Determine the [x, y] coordinate at the center of the cell enclosing the given text.  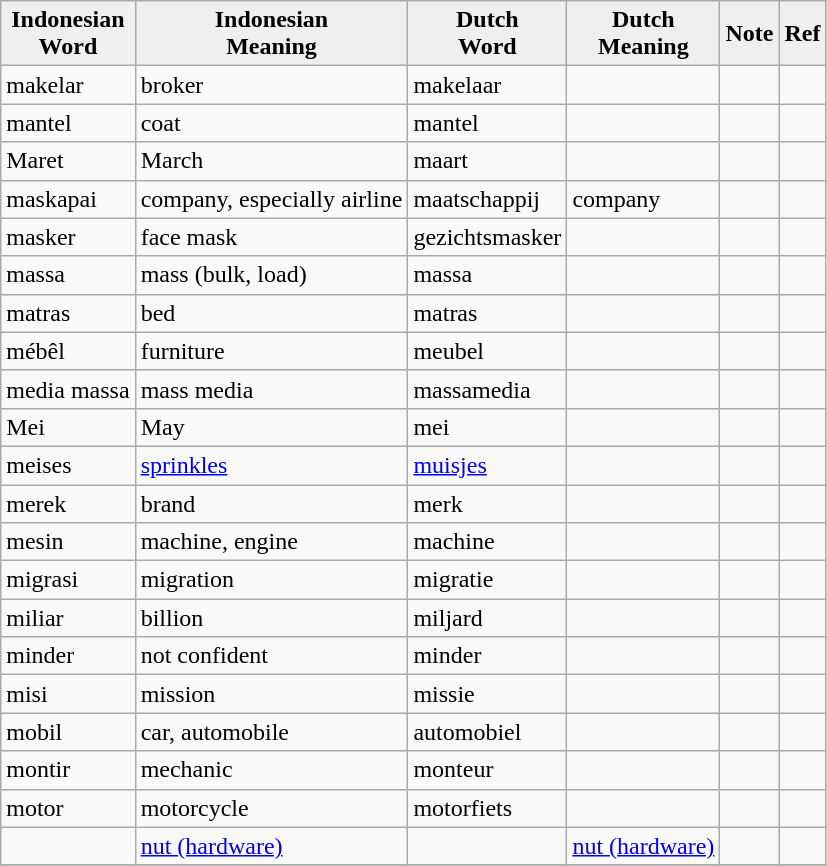
brand [272, 503]
Indonesian Meaning [272, 34]
machine [488, 542]
coat [272, 123]
monteur [488, 770]
mesin [68, 542]
mission [272, 694]
mébêl [68, 351]
Mei [68, 427]
mass media [272, 389]
mechanic [272, 770]
misi [68, 694]
meises [68, 465]
muisjes [488, 465]
March [272, 161]
Dutch Word [488, 34]
May [272, 427]
motorfiets [488, 808]
massamedia [488, 389]
motor [68, 808]
broker [272, 85]
merk [488, 503]
automobiel [488, 732]
mei [488, 427]
mass (bulk, load) [272, 275]
face mask [272, 237]
meubel [488, 351]
not confident [272, 656]
masker [68, 237]
billion [272, 618]
machine, engine [272, 542]
Maret [68, 161]
Indonesian Word [68, 34]
car, automobile [272, 732]
maskapai [68, 199]
migratie [488, 580]
mobil [68, 732]
maart [488, 161]
miliar [68, 618]
gezichtsmasker [488, 237]
company, especially airline [272, 199]
migrasi [68, 580]
Ref [802, 34]
migration [272, 580]
montir [68, 770]
Dutch Meaning [644, 34]
makelar [68, 85]
makelaar [488, 85]
motorcycle [272, 808]
miljard [488, 618]
media massa [68, 389]
furniture [272, 351]
company [644, 199]
sprinkles [272, 465]
maatschappij [488, 199]
missie [488, 694]
bed [272, 313]
Note [750, 34]
merek [68, 503]
